Locate the cell with the specified text and output its [X, Y] center coordinate. 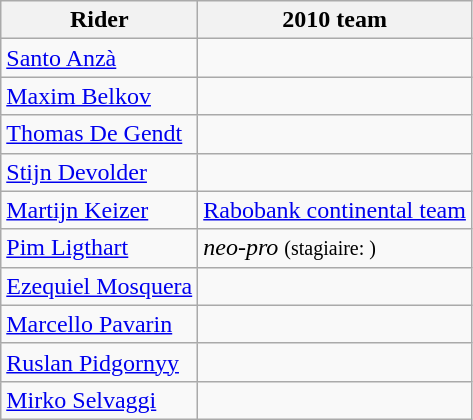
neo-pro (stagiaire: ) [335, 248]
2010 team [335, 20]
Ezequiel Mosquera [100, 286]
Maxim Belkov [100, 96]
Pim Ligthart [100, 248]
Martijn Keizer [100, 210]
Stijn Devolder [100, 172]
Santo Anzà [100, 58]
Ruslan Pidgornyy [100, 362]
Rider [100, 20]
Marcello Pavarin [100, 324]
Mirko Selvaggi [100, 400]
Rabobank continental team [335, 210]
Thomas De Gendt [100, 134]
